Capture the cell that displays the provided text and extract its [x, y] central coordinate. 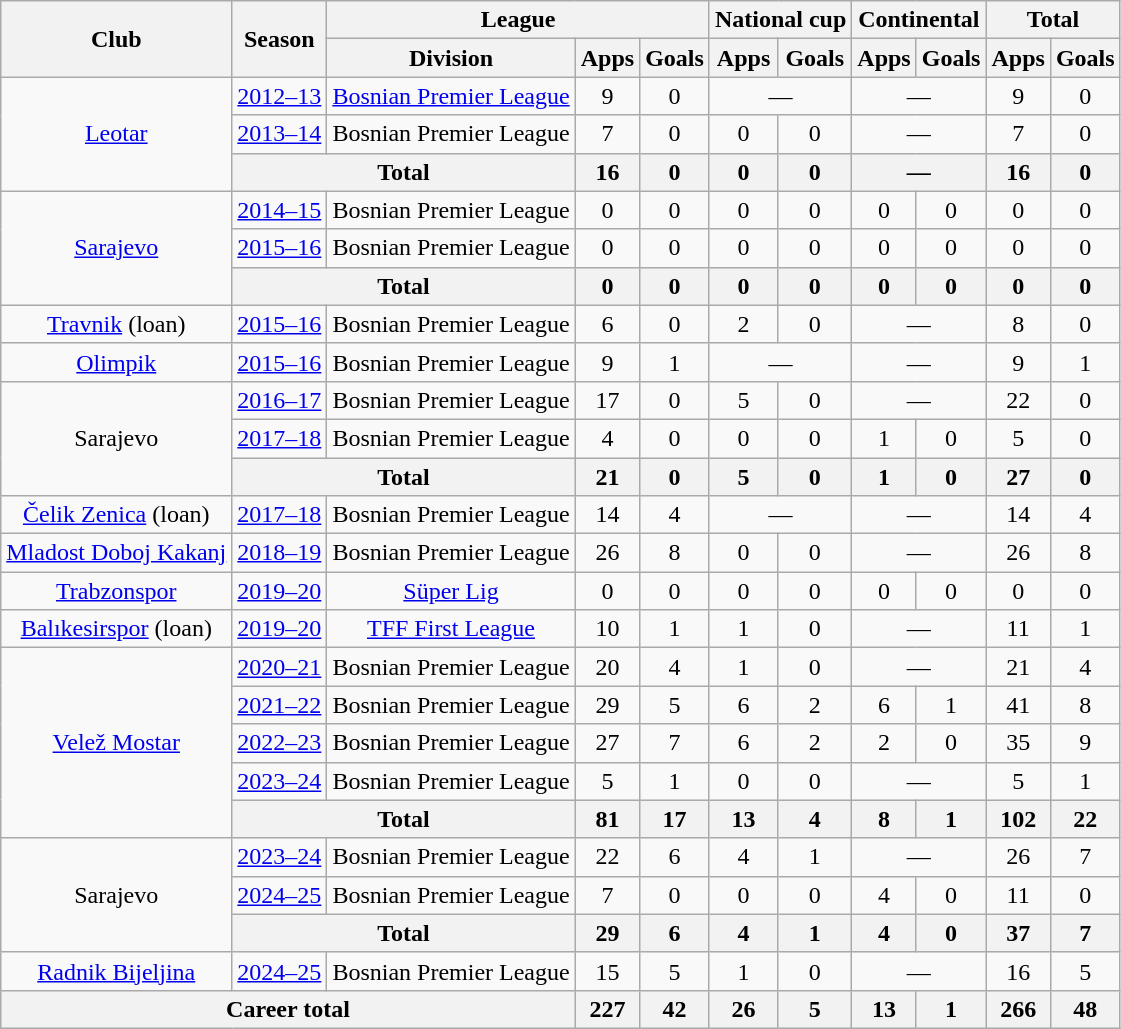
15 [607, 971]
48 [1085, 1009]
Division [451, 58]
42 [675, 1009]
2020–21 [280, 667]
2022–23 [280, 743]
2016–17 [280, 400]
20 [607, 667]
Season [280, 39]
266 [1018, 1009]
Trabzonspor [116, 591]
Balıkesirspor (loan) [116, 629]
National cup [780, 20]
227 [607, 1009]
League [518, 20]
41 [1018, 705]
Club [116, 39]
Leotar [116, 134]
2012–13 [280, 96]
Süper Lig [451, 591]
Olimpik [116, 362]
Radnik Bijeljina [116, 971]
2013–14 [280, 134]
10 [607, 629]
Velež Mostar [116, 743]
Career total [288, 1009]
37 [1018, 933]
2014–15 [280, 210]
Travnik (loan) [116, 324]
Continental [919, 20]
2018–19 [280, 553]
Mladost Doboj Kakanj [116, 553]
81 [607, 819]
Čelik Zenica (loan) [116, 515]
TFF First League [451, 629]
102 [1018, 819]
35 [1018, 743]
2021–22 [280, 705]
